Identify which cell holds the provided text, then report its (X, Y) central coordinate. 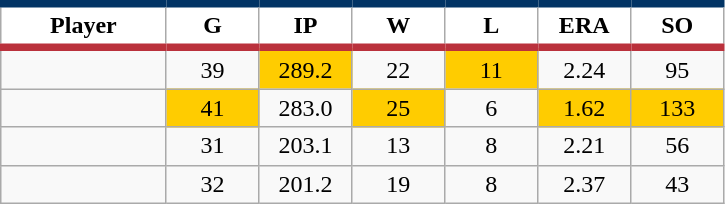
W (398, 26)
11 (492, 68)
13 (398, 146)
95 (678, 68)
56 (678, 146)
19 (398, 184)
SO (678, 26)
25 (398, 108)
39 (212, 68)
IP (306, 26)
Player (84, 26)
201.2 (306, 184)
1.62 (584, 108)
43 (678, 184)
22 (398, 68)
133 (678, 108)
L (492, 26)
2.24 (584, 68)
2.21 (584, 146)
41 (212, 108)
ERA (584, 26)
203.1 (306, 146)
283.0 (306, 108)
31 (212, 146)
6 (492, 108)
G (212, 26)
289.2 (306, 68)
32 (212, 184)
2.37 (584, 184)
